Output the (x, y) coordinate of the center of the cell containing the given text.  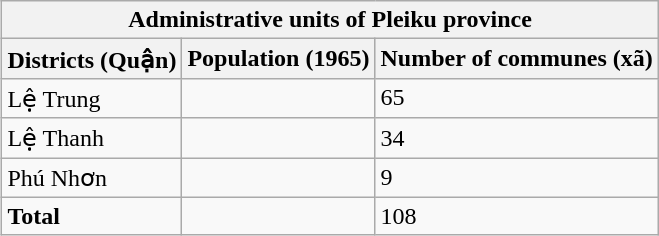
Lệ Trung (92, 98)
Population (1965) (278, 59)
Total (92, 216)
Administrative units of Pleiku province (330, 20)
Lệ Thanh (92, 138)
Phú Nhơn (92, 178)
34 (516, 138)
9 (516, 178)
Number of communes (xã) (516, 59)
108 (516, 216)
Districts (Quận) (92, 59)
65 (516, 98)
